Output the (x, y) coordinate of the center of the cell containing the given text.  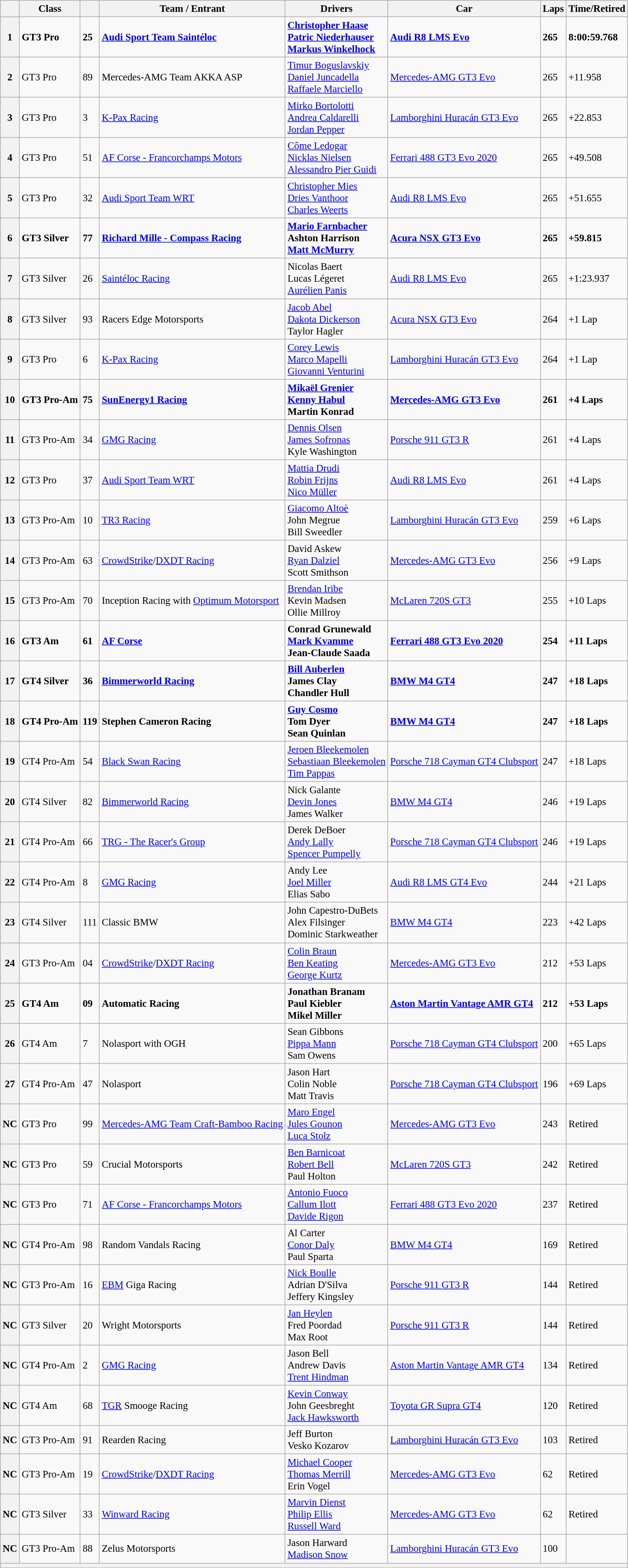
200 (553, 1043)
Mario Farnbacher Ashton Harrison Matt McMurry (336, 238)
21 (10, 842)
Nolasport (192, 1084)
Christopher Haase Patric Niederhauser Markus Winkelhock (336, 37)
134 (553, 1365)
Laps (553, 9)
Christopher Mies Dries Vanthoor Charles Weerts (336, 198)
244 (553, 882)
11 (10, 439)
91 (90, 1440)
Ben Barnicoat Robert Bell Paul Holton (336, 1164)
Brendan Iribe Kevin Madsen Ollie Millroy (336, 601)
Mercedes-AMG Team Craft-Bamboo Racing (192, 1124)
Team / Entrant (192, 9)
1 (10, 37)
+10 Laps (597, 601)
+22.853 (597, 118)
Rearden Racing (192, 1440)
+49.508 (597, 158)
77 (90, 238)
Time/Retired (597, 9)
Jan Heylen Fred Poordad Max Root (336, 1325)
61 (90, 641)
Conrad Grunewald Mark Kvamme Jean-Claude Saada (336, 641)
98 (90, 1245)
Wright Motorsports (192, 1325)
04 (90, 963)
Winward Racing (192, 1514)
111 (90, 923)
22 (10, 882)
Marvin Dienst Philip Ellis Russell Ward (336, 1514)
Guy Cosmo Tom Dyer Sean Quinlan (336, 722)
Class (50, 9)
34 (90, 439)
Jeff Burton Vesko Kozarov (336, 1440)
8:00:59.768 (597, 37)
5 (10, 198)
Jason Harward Madison Snow (336, 1549)
+59.815 (597, 238)
Kevin Conway John Geesbreght Jack Hawksworth (336, 1406)
Nolasport with OGH (192, 1043)
Maro Engel Jules Gounon Luca Stolz (336, 1124)
120 (553, 1406)
18 (10, 722)
37 (90, 480)
66 (90, 842)
TRG - The Racer's Group (192, 842)
Toyota GR Supra GT4 (464, 1406)
Stephen Cameron Racing (192, 722)
Racers Edge Motorsports (192, 319)
+1:23.937 (597, 279)
Colin Braun Ben Keating George Kurtz (336, 963)
GT3 Am (50, 641)
237 (553, 1205)
Côme Ledogar Nicklas Nielsen Alessandro Pier Guidi (336, 158)
17 (10, 681)
Saintéloc Racing (192, 279)
+21 Laps (597, 882)
100 (553, 1549)
David Askew Ryan Dalziel Scott Smithson (336, 560)
51 (90, 158)
Mattia Drudi Robin Frijns Nico Müller (336, 480)
36 (90, 681)
24 (10, 963)
Automatic Racing (192, 1003)
47 (90, 1084)
243 (553, 1124)
169 (553, 1245)
Corey Lewis Marco Mapelli Giovanni Venturini (336, 359)
Nicolas Baert Lucas Légeret Aurélien Panis (336, 279)
Jonathan Branam Paul Kiebler Mikel Miller (336, 1003)
+42 Laps (597, 923)
EBM Giga Racing (192, 1285)
196 (553, 1084)
223 (553, 923)
Inception Racing with Optimum Motorsport (192, 601)
+9 Laps (597, 560)
Nick Galante Devin Jones James Walker (336, 802)
12 (10, 480)
75 (90, 399)
SunEnergy1 Racing (192, 399)
Audi R8 LMS GT4 Evo (464, 882)
71 (90, 1205)
59 (90, 1164)
Derek DeBoer Andy Lally Spencer Pumpelly (336, 842)
93 (90, 319)
+6 Laps (597, 520)
Al Carter Conor Daly Paul Sparta (336, 1245)
Crucial Motorsports (192, 1164)
242 (553, 1164)
+11.958 (597, 77)
9 (10, 359)
Michael Cooper Thomas Merrill Erin Vogel (336, 1474)
89 (90, 77)
68 (90, 1406)
Jacob Abel Dakota Dickerson Taylor Hagler (336, 319)
103 (553, 1440)
Mercedes-AMG Team AKKA ASP (192, 77)
John Capestro-DuBets Alex Filsinger Dominic Starkweather (336, 923)
Richard Mille - Compass Racing (192, 238)
Jason Hart Colin Noble Matt Travis (336, 1084)
Random Vandals Racing (192, 1245)
Zelus Motorsports (192, 1549)
99 (90, 1124)
Jason Bell Andrew Davis Trent Hindman (336, 1365)
Nick Boulle Adrian D'Silva Jeffery Kingsley (336, 1285)
Classic BMW (192, 923)
70 (90, 601)
Andy Lee Joel Miller Elias Sabo (336, 882)
Giacomo Altoè John Megrue Bill Sweedler (336, 520)
259 (553, 520)
256 (553, 560)
33 (90, 1514)
254 (553, 641)
255 (553, 601)
+51.655 (597, 198)
15 (10, 601)
TR3 Racing (192, 520)
Mikaël Grenier Kenny Habul Martin Konrad (336, 399)
Black Swan Racing (192, 762)
82 (90, 802)
14 (10, 560)
TGR Smooge Racing (192, 1406)
Timur Boguslavskiy Daniel Juncadella Raffaele Marciello (336, 77)
Jeroen Bleekemolen Sebastiaan Bleekemolen Tim Pappas (336, 762)
Antonio Fuoco Callum Ilott Davide Rigon (336, 1205)
23 (10, 923)
Mirko Bortolotti Andrea Caldarelli Jordan Pepper (336, 118)
27 (10, 1084)
+11 Laps (597, 641)
AF Corse (192, 641)
09 (90, 1003)
+69 Laps (597, 1084)
88 (90, 1549)
32 (90, 198)
Dennis Olsen James Sofronas Kyle Washington (336, 439)
4 (10, 158)
Audi Sport Team Saintéloc (192, 37)
Car (464, 9)
Drivers (336, 9)
119 (90, 722)
+65 Laps (597, 1043)
54 (90, 762)
13 (10, 520)
Sean Gibbons Pippa Mann Sam Owens (336, 1043)
63 (90, 560)
Bill Auberlen James Clay Chandler Hull (336, 681)
